Find where the given text appears and provide that cell's center as [x, y] coordinate. 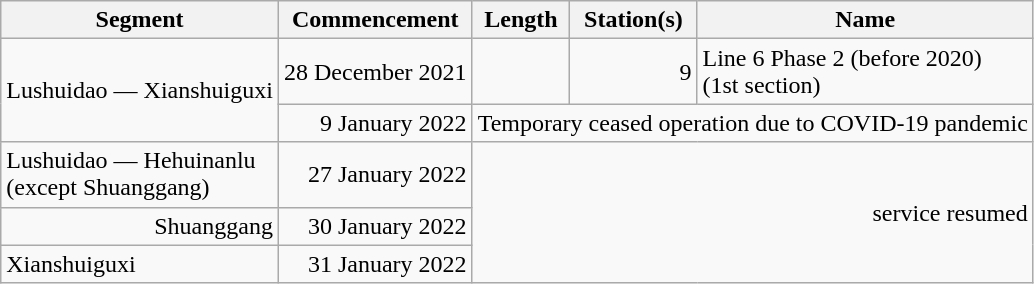
9 January 2022 [375, 123]
Length [521, 20]
Temporary ceased operation due to COVID-19 pandemic [752, 123]
28 December 2021 [375, 72]
Line 6 Phase 2 (before 2020)(1st section) [865, 72]
27 January 2022 [375, 174]
30 January 2022 [375, 226]
service resumed [752, 212]
Lushuidao — Hehuinanlu(except Shuanggang) [140, 174]
Lushuidao — Xianshuiguxi [140, 90]
Commencement [375, 20]
9 [634, 72]
Station(s) [634, 20]
Xianshuiguxi [140, 264]
31 January 2022 [375, 264]
Name [865, 20]
Shuanggang [140, 226]
Segment [140, 20]
